For the text-containing cell, return its midpoint in (x, y) coordinate format. 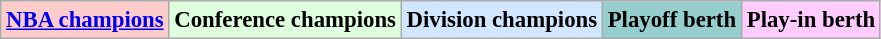
NBA champions (85, 20)
Division champions (502, 20)
Play-in berth (810, 20)
Conference champions (285, 20)
Playoff berth (672, 20)
